From the cell containing the given text, extract its center point as (X, Y) coordinate. 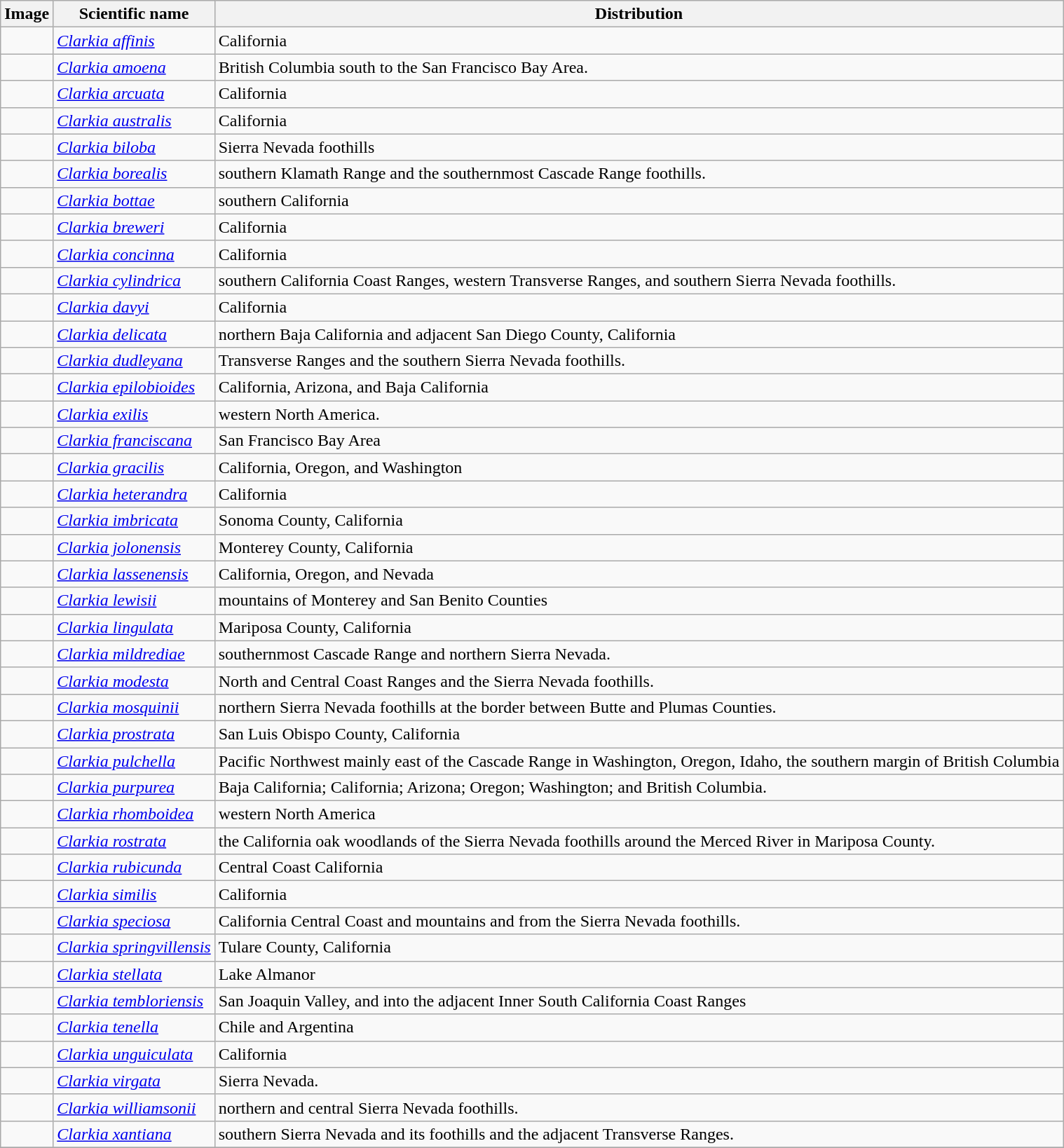
Clarkia lewisii (134, 601)
North and Central Coast Ranges and the Sierra Nevada foothills. (639, 681)
Clarkia bottae (134, 200)
western North America (639, 814)
Clarkia davyi (134, 307)
Clarkia cylindrica (134, 280)
Clarkia mildrediae (134, 654)
Clarkia purpurea (134, 788)
Chile and Argentina (639, 1027)
San Francisco Bay Area (639, 441)
Clarkia similis (134, 894)
Clarkia biloba (134, 147)
western North America. (639, 414)
California, Oregon, and Washington (639, 467)
Clarkia springvillensis (134, 948)
Baja California; California; Arizona; Oregon; Washington; and British Columbia. (639, 788)
Clarkia epilobioides (134, 388)
Clarkia franciscana (134, 441)
Lake Almanor (639, 974)
Clarkia arcuata (134, 94)
Clarkia exilis (134, 414)
Transverse Ranges and the southern Sierra Nevada foothills. (639, 361)
Clarkia jolonensis (134, 547)
southernmost Cascade Range and northern Sierra Nevada. (639, 654)
Clarkia australis (134, 121)
Clarkia breweri (134, 227)
northern Baja California and adjacent San Diego County, California (639, 334)
San Joaquin Valley, and into the adjacent Inner South California Coast Ranges (639, 1001)
Clarkia tenella (134, 1027)
the California oak woodlands of the Sierra Nevada foothills around the Merced River in Mariposa County. (639, 841)
Sierra Nevada foothills (639, 147)
Clarkia delicata (134, 334)
Clarkia rostrata (134, 841)
Clarkia affinis (134, 41)
southern California (639, 200)
Clarkia stellata (134, 974)
Sierra Nevada. (639, 1081)
northern and central Sierra Nevada foothills. (639, 1107)
Clarkia mosquinii (134, 707)
San Luis Obispo County, California (639, 734)
Pacific Northwest mainly east of the Cascade Range in Washington, Oregon, Idaho, the southern margin of British Columbia (639, 760)
Scientific name (134, 14)
Clarkia pulchella (134, 760)
Clarkia unguiculata (134, 1054)
Clarkia rubicunda (134, 868)
Clarkia virgata (134, 1081)
southern California Coast Ranges, western Transverse Ranges, and southern Sierra Nevada foothills. (639, 280)
Clarkia rhomboidea (134, 814)
Clarkia williamsonii (134, 1107)
Distribution (639, 14)
mountains of Monterey and San Benito Counties (639, 601)
Clarkia speciosa (134, 921)
California, Arizona, and Baja California (639, 388)
Clarkia prostrata (134, 734)
northern Sierra Nevada foothills at the border between Butte and Plumas Counties. (639, 707)
Clarkia imbricata (134, 521)
Clarkia modesta (134, 681)
Clarkia xantiana (134, 1134)
Clarkia borealis (134, 174)
California, Oregon, and Nevada (639, 574)
Clarkia tembloriensis (134, 1001)
southern Klamath Range and the southernmost Cascade Range foothills. (639, 174)
southern Sierra Nevada and its foothills and the adjacent Transverse Ranges. (639, 1134)
California Central Coast and mountains and from the Sierra Nevada foothills. (639, 921)
Clarkia gracilis (134, 467)
Sonoma County, California (639, 521)
Monterey County, California (639, 547)
Clarkia amoena (134, 67)
Clarkia lingulata (134, 627)
Clarkia heterandra (134, 494)
British Columbia south to the San Francisco Bay Area. (639, 67)
Mariposa County, California (639, 627)
Image (27, 14)
Tulare County, California (639, 948)
Clarkia lassenensis (134, 574)
Clarkia concinna (134, 254)
Clarkia dudleyana (134, 361)
Central Coast California (639, 868)
